Search for the cell housing the specified text and yield its (X, Y) center coordinate. 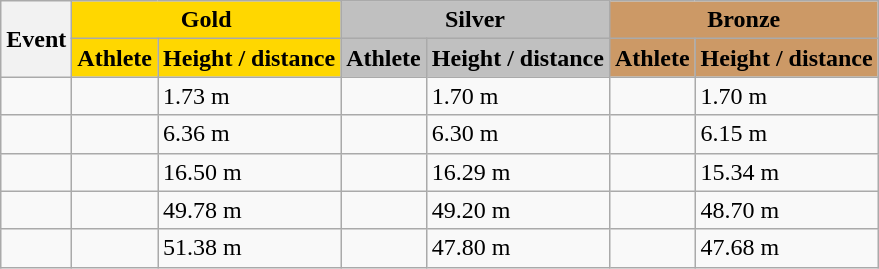
Silver (476, 20)
47.68 m (786, 248)
47.80 m (518, 248)
6.30 m (518, 134)
16.50 m (250, 172)
51.38 m (250, 248)
Event (36, 39)
16.29 m (518, 172)
48.70 m (786, 210)
49.78 m (250, 210)
1.73 m (250, 96)
6.15 m (786, 134)
6.36 m (250, 134)
Bronze (744, 20)
Gold (206, 20)
49.20 m (518, 210)
15.34 m (786, 172)
